Extract the (X, Y) coordinate from the center of the cell holding the provided text.  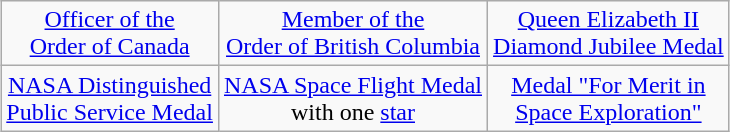
NASA DistinguishedPublic Service Medal (110, 98)
Queen Elizabeth IIDiamond Jubilee Medal (609, 34)
Medal "For Merit inSpace Exploration" (609, 98)
NASA Space Flight Medalwith one star (352, 98)
Officer of theOrder of Canada (110, 34)
Member of theOrder of British Columbia (352, 34)
